Capture the cell that displays the provided text and extract its [x, y] central coordinate. 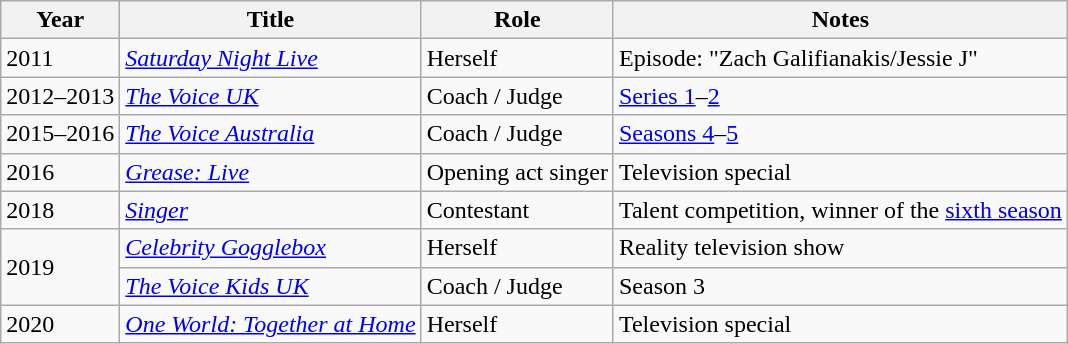
Celebrity Gogglebox [270, 248]
The Voice Kids UK [270, 286]
Grease: Live [270, 172]
Year [60, 20]
Reality television show [840, 248]
The Voice UK [270, 96]
2011 [60, 58]
Talent competition, winner of the sixth season [840, 210]
One World: Together at Home [270, 324]
Contestant [517, 210]
2020 [60, 324]
The Voice Australia [270, 134]
Title [270, 20]
2012–2013 [60, 96]
Singer [270, 210]
Opening act singer [517, 172]
2016 [60, 172]
Episode: "Zach Galifianakis/Jessie J" [840, 58]
2019 [60, 267]
Role [517, 20]
Series 1–2 [840, 96]
Season 3 [840, 286]
Notes [840, 20]
Saturday Night Live [270, 58]
2015–2016 [60, 134]
Seasons 4–5 [840, 134]
2018 [60, 210]
